Locate the cell with the specified text and output its [x, y] center coordinate. 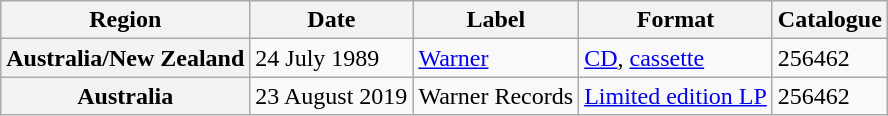
Catalogue [830, 20]
Warner Records [496, 96]
Label [496, 20]
24 July 1989 [332, 58]
Date [332, 20]
Region [126, 20]
Australia [126, 96]
Warner [496, 58]
CD, cassette [676, 58]
Limited edition LP [676, 96]
Format [676, 20]
23 August 2019 [332, 96]
Australia/New Zealand [126, 58]
